For the text-containing cell, return its midpoint in [X, Y] coordinate format. 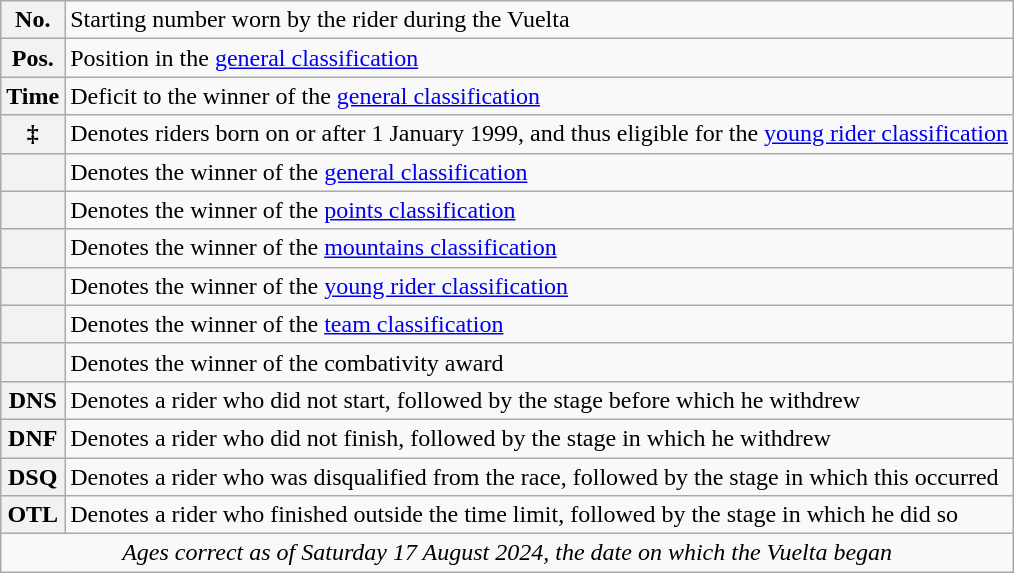
OTL [33, 515]
DSQ [33, 477]
Denotes a rider who did not start, followed by the stage before which he withdrew [540, 400]
DNF [33, 438]
Time [33, 96]
Ages correct as of Saturday 17 August 2024, the date on which the Vuelta began [508, 553]
Position in the general classification [540, 58]
Denotes the winner of the young rider classification [540, 286]
Deficit to the winner of the general classification [540, 96]
Starting number worn by the rider during the Vuelta [540, 20]
Denotes a rider who finished outside the time limit, followed by the stage in which he did so [540, 515]
Denotes a rider who did not finish, followed by the stage in which he withdrew [540, 438]
Denotes the winner of the mountains classification [540, 248]
Denotes a rider who was disqualified from the race, followed by the stage in which this occurred [540, 477]
Denotes riders born on or after 1 January 1999, and thus eligible for the young rider classification [540, 134]
‡ [33, 134]
Denotes the winner of the team classification [540, 324]
No. [33, 20]
Denotes the winner of the points classification [540, 210]
Denotes the winner of the general classification [540, 172]
DNS [33, 400]
Denotes the winner of the combativity award [540, 362]
Pos. [33, 58]
